Return the [x, y] coordinate for the center point of the cell that contains the specified text.  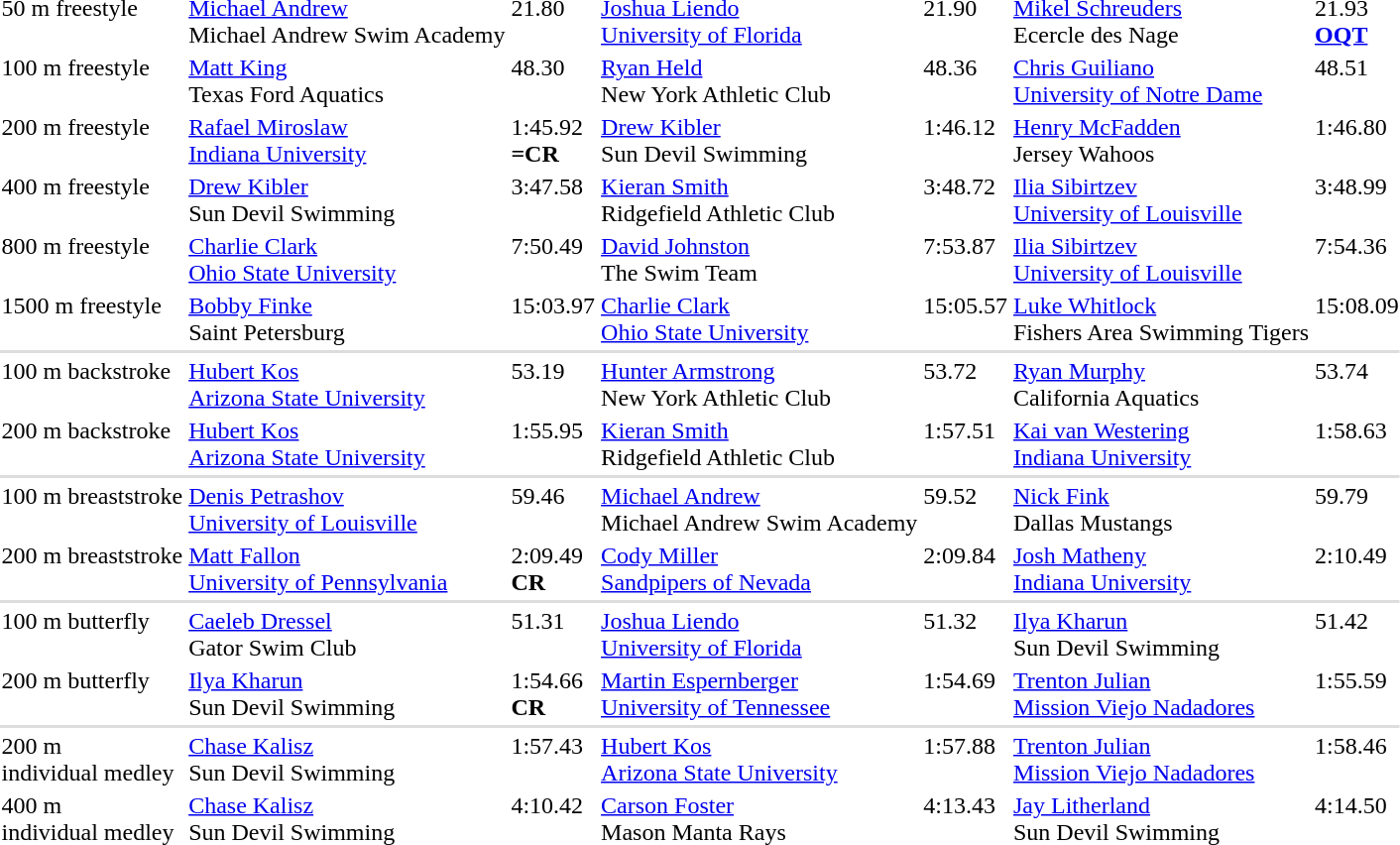
1:57.43 [553, 760]
800 m freestyle [92, 260]
200 m butterfly [92, 694]
Ryan HeldNew York Athletic Club [759, 81]
Josh MathenyIndiana University [1162, 569]
59.52 [966, 510]
100 m breaststroke [92, 510]
Chase KaliszSun Devil Swimming [347, 760]
48.30 [553, 81]
Ryan MurphyCalifornia Aquatics [1162, 385]
200 m breaststroke [92, 569]
Nick FinkDallas Mustangs [1162, 510]
Caeleb DresselGator Swim Club [347, 635]
15:05.57 [966, 319]
Luke WhitlockFishers Area Swimming Tigers [1162, 319]
100 m butterfly [92, 635]
200 m freestyle [92, 141]
3:47.58 [553, 200]
1:57.51 [966, 444]
1:54.66CR [553, 694]
53.19 [553, 385]
1:57.88 [966, 760]
Henry McFaddenJersey Wahoos [1162, 141]
7:53.87 [966, 260]
7:50.49 [553, 260]
1:45.92=CR [553, 141]
400 m freestyle [92, 200]
15:03.97 [553, 319]
Bobby FinkeSaint Petersburg [347, 319]
David JohnstonThe Swim Team [759, 260]
2:09.84 [966, 569]
53.72 [966, 385]
Michael AndrewMichael Andrew Swim Academy [759, 510]
1:54.69 [966, 694]
Martin EspernbergerUniversity of Tennessee [759, 694]
Joshua LiendoUniversity of Florida [759, 635]
1:46.12 [966, 141]
Matt KingTexas Ford Aquatics [347, 81]
100 m backstroke [92, 385]
3:48.72 [966, 200]
200 m backstroke [92, 444]
1:55.95 [553, 444]
51.32 [966, 635]
Cody MillerSandpipers of Nevada [759, 569]
48.36 [966, 81]
Hunter ArmstrongNew York Athletic Club [759, 385]
Kai van WesteringIndiana University [1162, 444]
Denis PetrashovUniversity of Louisville [347, 510]
1500 m freestyle [92, 319]
Matt FallonUniversity of Pennsylvania [347, 569]
100 m freestyle [92, 81]
Chris GuilianoUniversity of Notre Dame [1162, 81]
2:09.49CR [553, 569]
51.31 [553, 635]
200 mindividual medley [92, 760]
Rafael MiroslawIndiana University [347, 141]
59.46 [553, 510]
